Return the [x, y] coordinate for the center point of the cell that contains the specified text.  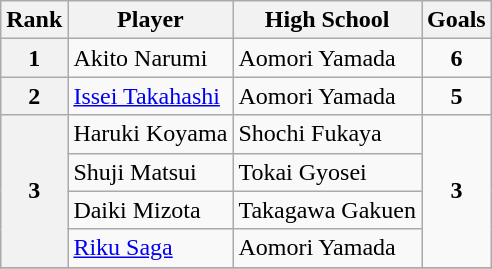
High School [328, 20]
Shuji Matsui [150, 172]
Goals [457, 20]
2 [34, 96]
Rank [34, 20]
1 [34, 58]
Shochi Fukaya [328, 134]
Tokai Gyosei [328, 172]
5 [457, 96]
Riku Saga [150, 248]
Issei Takahashi [150, 96]
Haruki Koyama [150, 134]
Daiki Mizota [150, 210]
Takagawa Gakuen [328, 210]
6 [457, 58]
Akito Narumi [150, 58]
Player [150, 20]
